Identify which cell holds the provided text, then report its [X, Y] central coordinate. 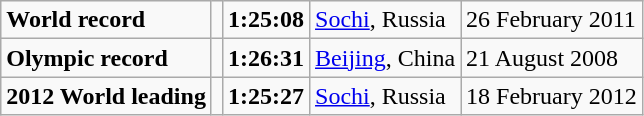
26 February 2011 [552, 20]
18 February 2012 [552, 96]
World record [106, 20]
1:25:27 [266, 96]
21 August 2008 [552, 58]
2012 World leading [106, 96]
Olympic record [106, 58]
1:26:31 [266, 58]
1:25:08 [266, 20]
Beijing, China [386, 58]
